Extract the [X, Y] coordinate from the center of the cell holding the provided text.  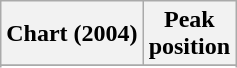
Chart (2004) [72, 34]
Peakposition [189, 34]
